Find where the given text appears and provide that cell's center as [X, Y] coordinate. 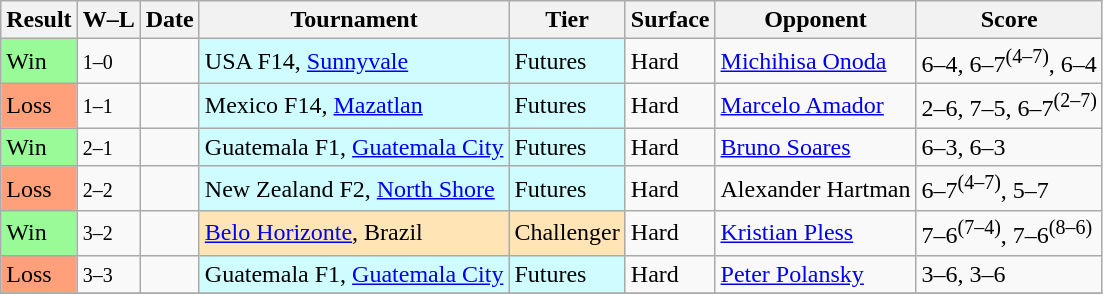
Opponent [816, 20]
Result [39, 20]
USA F14, Sunnyvale [354, 62]
7–6(7–4), 7–6(8–6) [1009, 234]
3–2 [108, 234]
Tournament [354, 20]
Tier [567, 20]
6–4, 6–7(4–7), 6–4 [1009, 62]
Peter Polansky [816, 274]
Bruno Soares [816, 147]
Michihisa Onoda [816, 62]
Belo Horizonte, Brazil [354, 234]
Date [170, 20]
Kristian Pless [816, 234]
Marcelo Amador [816, 106]
2–1 [108, 147]
1–0 [108, 62]
2–6, 7–5, 6–7(2–7) [1009, 106]
6–3, 6–3 [1009, 147]
W–L [108, 20]
New Zealand F2, North Shore [354, 188]
Score [1009, 20]
Surface [670, 20]
2–2 [108, 188]
Challenger [567, 234]
6–7(4–7), 5–7 [1009, 188]
Alexander Hartman [816, 188]
3–3 [108, 274]
1–1 [108, 106]
3–6, 3–6 [1009, 274]
Mexico F14, Mazatlan [354, 106]
